Detect which cell encompasses the target text, then output its (x, y) center coordinate. 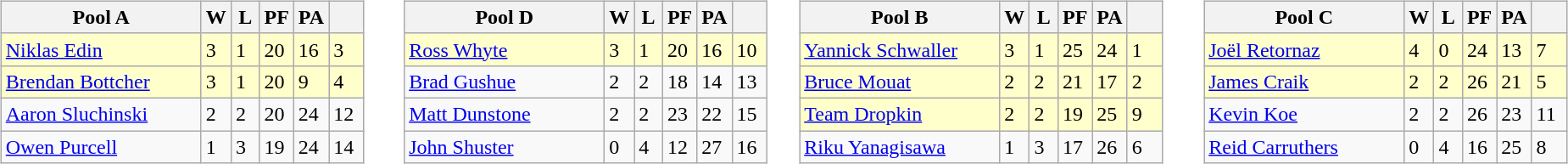
Kevin Koe (1304, 114)
15 (750, 114)
18 (679, 82)
Pool C (1304, 17)
James Craik (1304, 82)
22 (714, 114)
Aaron Sluchinski (101, 114)
Niklas Edin (101, 49)
Yannick Schwaller (900, 49)
Brad Gushue (505, 82)
Bruce Mouat (900, 82)
John Shuster (505, 147)
Reid Carruthers (1304, 147)
11 (1548, 114)
5 (1548, 82)
Riku Yanagisawa (900, 147)
6 (1145, 147)
Brendan Bottcher (101, 82)
Ross Whyte (505, 49)
10 (750, 49)
7 (1548, 49)
Pool B (900, 17)
8 (1548, 147)
Team Dropkin (900, 114)
Pool D (505, 17)
27 (714, 147)
Owen Purcell (101, 147)
Joël Retornaz (1304, 49)
Pool A (101, 17)
Matt Dunstone (505, 114)
